Search for the cell housing the specified text and yield its (x, y) center coordinate. 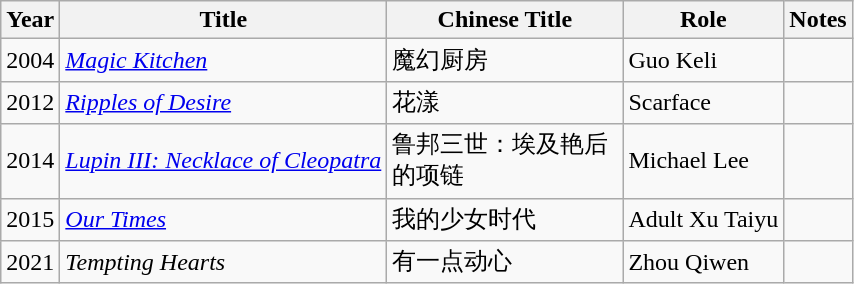
2012 (30, 102)
Title (224, 20)
Adult Xu Taiyu (704, 220)
Magic Kitchen (224, 60)
2014 (30, 161)
Ripples of Desire (224, 102)
Lupin III: Necklace of Cleopatra (224, 161)
Role (704, 20)
鲁邦三世：埃及艳后的项链 (505, 161)
Michael Lee (704, 161)
2021 (30, 262)
2004 (30, 60)
Tempting Hearts (224, 262)
2015 (30, 220)
魔幻厨房 (505, 60)
Scarface (704, 102)
花漾 (505, 102)
Zhou Qiwen (704, 262)
Guo Keli (704, 60)
我的少女时代 (505, 220)
有一点动心 (505, 262)
Chinese Title (505, 20)
Our Times (224, 220)
Notes (818, 20)
Year (30, 20)
